Output the [X, Y] coordinate of the center of the cell containing the given text.  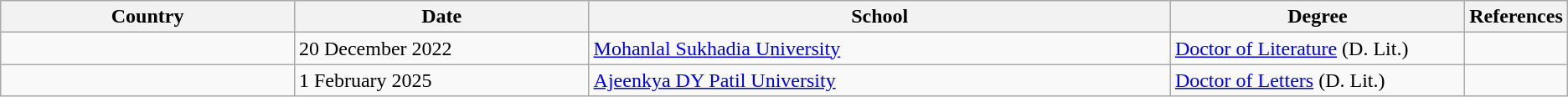
Mohanlal Sukhadia University [879, 48]
Date [441, 17]
20 December 2022 [441, 48]
School [879, 17]
Degree [1317, 17]
References [1516, 17]
1 February 2025 [441, 80]
Doctor of Literature (D. Lit.) [1317, 48]
Country [147, 17]
Ajeenkya DY Patil University [879, 80]
Doctor of Letters (D. Lit.) [1317, 80]
